Determine the [x, y] coordinate at the center of the cell enclosing the given text.  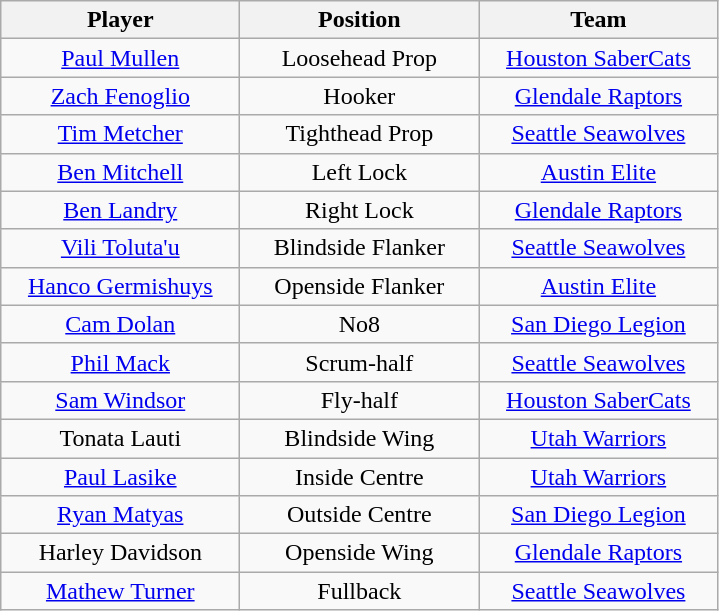
Tighthead Prop [360, 134]
Left Lock [360, 172]
Phil Mack [120, 362]
Ben Mitchell [120, 172]
Mathew Turner [120, 591]
Ryan Matyas [120, 515]
Scrum-half [360, 362]
Hanco Germishuys [120, 286]
Right Lock [360, 210]
Fly-half [360, 400]
Openside Wing [360, 553]
Blindside Flanker [360, 248]
Loosehead Prop [360, 58]
Tim Metcher [120, 134]
Blindside Wing [360, 438]
Hooker [360, 96]
Team [598, 20]
Inside Centre [360, 477]
Fullback [360, 591]
No8 [360, 324]
Cam Dolan [120, 324]
Paul Lasike [120, 477]
Tonata Lauti [120, 438]
Ben Landry [120, 210]
Outside Centre [360, 515]
Openside Flanker [360, 286]
Sam Windsor [120, 400]
Player [120, 20]
Paul Mullen [120, 58]
Position [360, 20]
Vili Toluta'u [120, 248]
Harley Davidson [120, 553]
Zach Fenoglio [120, 96]
